For the text-containing cell, return its midpoint in [X, Y] coordinate format. 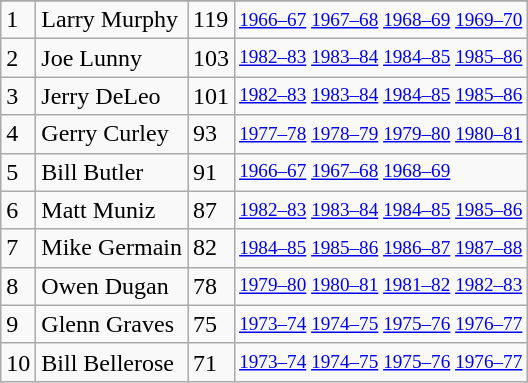
Bill Butler [112, 172]
Jerry DeLeo [112, 96]
101 [212, 96]
4 [18, 134]
75 [212, 324]
1966–67 1967–68 1968–69 [381, 172]
10 [18, 362]
103 [212, 58]
1 [18, 20]
Gerry Curley [112, 134]
82 [212, 248]
8 [18, 286]
Mike Germain [112, 248]
Glenn Graves [112, 324]
93 [212, 134]
Owen Dugan [112, 286]
7 [18, 248]
Joe Lunny [112, 58]
1977–78 1978–79 1979–80 1980–81 [381, 134]
1984–85 1985–86 1986–87 1987–88 [381, 248]
87 [212, 210]
9 [18, 324]
Matt Muniz [112, 210]
3 [18, 96]
5 [18, 172]
78 [212, 286]
6 [18, 210]
1979–80 1980–81 1981–82 1982–83 [381, 286]
119 [212, 20]
71 [212, 362]
Larry Murphy [112, 20]
2 [18, 58]
91 [212, 172]
Bill Bellerose [112, 362]
1966–67 1967–68 1968–69 1969–70 [381, 20]
